For the text-containing cell, return its midpoint in [X, Y] coordinate format. 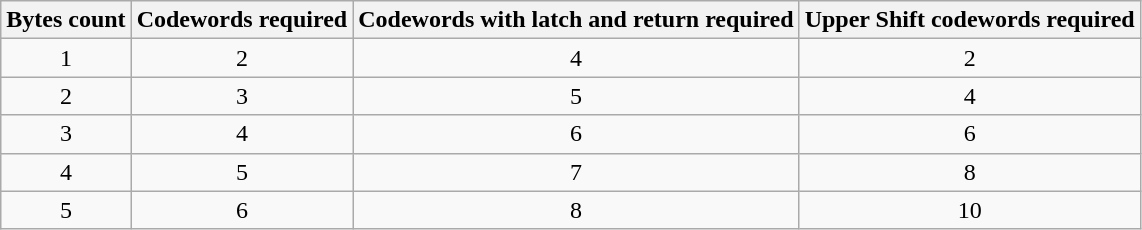
Bytes count [66, 20]
10 [970, 210]
1 [66, 58]
Codewords required [242, 20]
Codewords with latch and return required [576, 20]
7 [576, 172]
Upper Shift codewords required [970, 20]
